For the text-containing cell, return its midpoint in [X, Y] coordinate format. 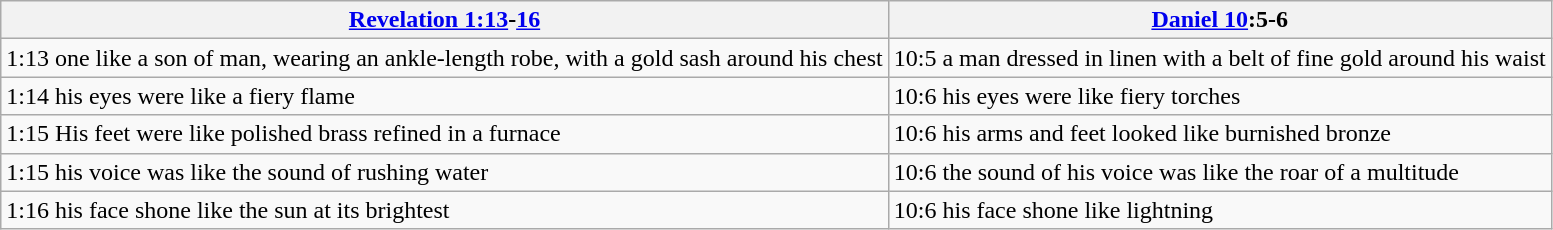
10:6 his face shone like lightning [1220, 210]
1:14 his eyes were like a fiery flame [445, 96]
1:16 his face shone like the sun at its brightest [445, 210]
10:5 a man dressed in linen with a belt of fine gold around his waist [1220, 58]
Revelation 1:13-16 [445, 20]
1:13 one like a son of man, wearing an ankle-length robe, with a gold sash around his chest [445, 58]
Daniel 10:5-6 [1220, 20]
1:15 His feet were like polished brass refined in a furnace [445, 134]
10:6 the sound of his voice was like the roar of a multitude [1220, 172]
1:15 his voice was like the sound of rushing water [445, 172]
10:6 his arms and feet looked like burnished bronze [1220, 134]
10:6 his eyes were like fiery torches [1220, 96]
